Search for the cell housing the specified text and yield its [X, Y] center coordinate. 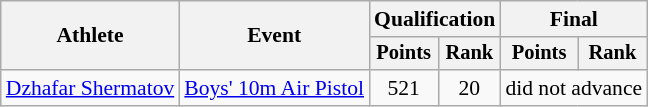
did not advance [574, 88]
Dzhafar Shermatov [90, 88]
Event [274, 36]
Athlete [90, 36]
Qualification [434, 19]
20 [469, 88]
Final [574, 19]
521 [404, 88]
Boys' 10m Air Pistol [274, 88]
